Provide the (x, y) coordinate of the cell's center where the given text is located.  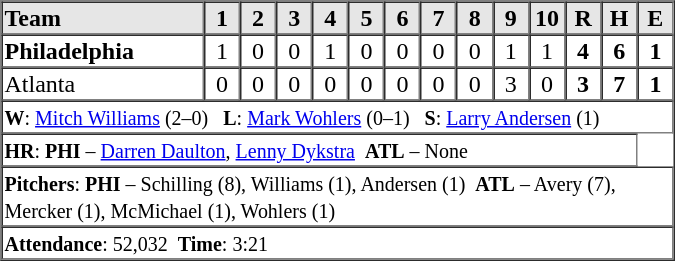
H (619, 18)
8 (475, 18)
Attendance: 52,032 Time: 3:21 (338, 242)
10 (547, 18)
W: Mitch Williams (2–0) L: Mark Wohlers (0–1) S: Larry Andersen (1) (338, 116)
2 (258, 18)
HR: PHI – Darren Daulton, Lenny Dykstra ATL – None (320, 150)
Team (103, 18)
Atlanta (103, 84)
Philadelphia (103, 50)
E (655, 18)
R (583, 18)
5 (366, 18)
9 (511, 18)
Pitchers: PHI – Schilling (8), Williams (1), Andersen (1) ATL – Avery (7), Mercker (1), McMichael (1), Wohlers (1) (338, 196)
